Output the (X, Y) coordinate of the center of the cell containing the given text.  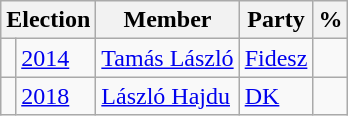
Member (168, 20)
Party (276, 20)
% (330, 20)
2018 (56, 96)
László Hajdu (168, 96)
2014 (56, 58)
Fidesz (276, 58)
DK (276, 96)
Election (48, 20)
Tamás László (168, 58)
